Locate the cell with the specified text and output its [X, Y] center coordinate. 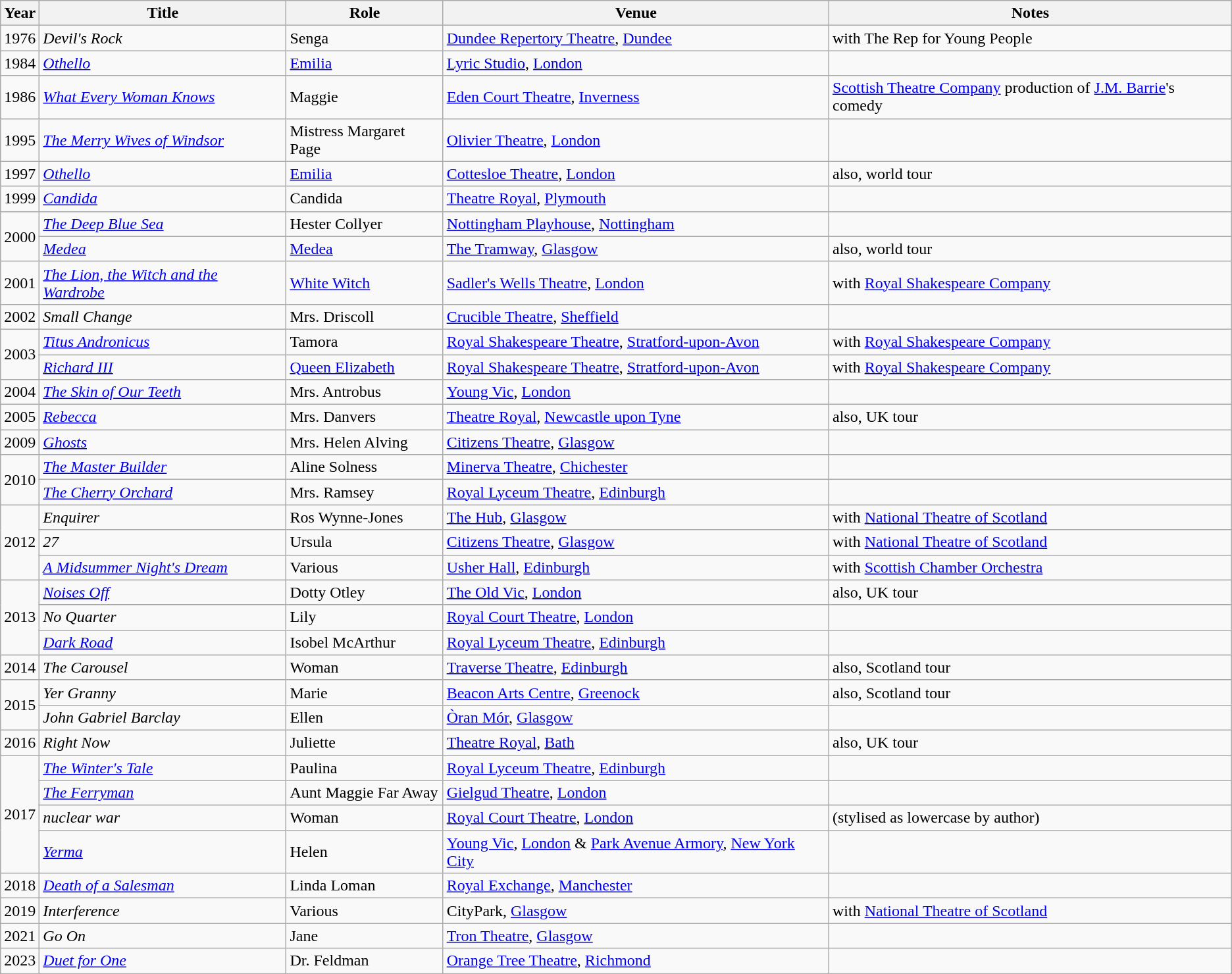
Rebecca [163, 417]
Young Vic, London & Park Avenue Armory, New York City [636, 852]
The Tramway, Glasgow [636, 249]
Minerva Theatre, Chichester [636, 467]
2018 [20, 886]
2004 [20, 392]
Dr. Feldman [365, 961]
The Cherry Orchard [163, 492]
with The Rep for Young People [1031, 38]
2014 [20, 667]
Olivier Theatre, London [636, 140]
Ghosts [163, 442]
Dotty Otley [365, 592]
Right Now [163, 742]
Crucible Theatre, Sheffield [636, 317]
Theatre Royal, Bath [636, 742]
Mrs. Antrobus [365, 392]
Theatre Royal, Newcastle upon Tyne [636, 417]
John Gabriel Barclay [163, 717]
Title [163, 13]
2009 [20, 442]
Dark Road [163, 642]
Mistress Margaret Page [365, 140]
2000 [20, 236]
Paulina [365, 768]
Traverse Theatre, Edinburgh [636, 667]
Go On [163, 936]
Royal Exchange, Manchester [636, 886]
The Skin of Our Teeth [163, 392]
Noises Off [163, 592]
Linda Loman [365, 886]
Tron Theatre, Glasgow [636, 936]
Gielgud Theatre, London [636, 793]
27 [163, 542]
2012 [20, 542]
Role [365, 13]
The Old Vic, London [636, 592]
2021 [20, 936]
2023 [20, 961]
Aline Solness [365, 467]
Isobel McArthur [365, 642]
Queen Elizabeth [365, 367]
Scottish Theatre Company production of J.M. Barrie's comedy [1031, 97]
Marie [365, 692]
Enquirer [163, 517]
Lily [365, 617]
2015 [20, 705]
Ursula [365, 542]
Notes [1031, 13]
Mrs. Ramsey [365, 492]
Yer Granny [163, 692]
A Midsummer Night's Dream [163, 567]
2001 [20, 283]
Mrs. Danvers [365, 417]
The Merry Wives of Windsor [163, 140]
Tamora [365, 342]
Usher Hall, Edinburgh [636, 567]
2002 [20, 317]
Lyric Studio, London [636, 63]
Jane [365, 936]
Senga [365, 38]
2016 [20, 742]
The Carousel [163, 667]
Hester Collyer [365, 224]
Ros Wynne-Jones [365, 517]
1984 [20, 63]
Maggie [365, 97]
What Every Woman Knows [163, 97]
The Winter's Tale [163, 768]
No Quarter [163, 617]
The Deep Blue Sea [163, 224]
nuclear war [163, 818]
Beacon Arts Centre, Greenock [636, 692]
1999 [20, 199]
1997 [20, 174]
Interference [163, 911]
Venue [636, 13]
2003 [20, 354]
Òran Mór, Glasgow [636, 717]
Devil's Rock [163, 38]
Year [20, 13]
2019 [20, 911]
Death of a Salesman [163, 886]
The Master Builder [163, 467]
with Scottish Chamber Orchestra [1031, 567]
1976 [20, 38]
Small Change [163, 317]
Ellen [365, 717]
Nottingham Playhouse, Nottingham [636, 224]
The Lion, the Witch and the Wardrobe [163, 283]
Eden Court Theatre, Inverness [636, 97]
2010 [20, 480]
Dundee Repertory Theatre, Dundee [636, 38]
Cottesloe Theatre, London [636, 174]
Yerma [163, 852]
Mrs. Driscoll [365, 317]
Aunt Maggie Far Away [365, 793]
(stylised as lowercase by author) [1031, 818]
2017 [20, 815]
2013 [20, 617]
Orange Tree Theatre, Richmond [636, 961]
Richard III [163, 367]
Theatre Royal, Plymouth [636, 199]
Duet for One [163, 961]
Young Vic, London [636, 392]
2005 [20, 417]
Titus Andronicus [163, 342]
Sadler's Wells Theatre, London [636, 283]
CityPark, Glasgow [636, 911]
Mrs. Helen Alving [365, 442]
Helen [365, 852]
The Ferryman [163, 793]
Juliette [365, 742]
1986 [20, 97]
White Witch [365, 283]
The Hub, Glasgow [636, 517]
1995 [20, 140]
